For the text-containing cell, return its midpoint in (X, Y) coordinate format. 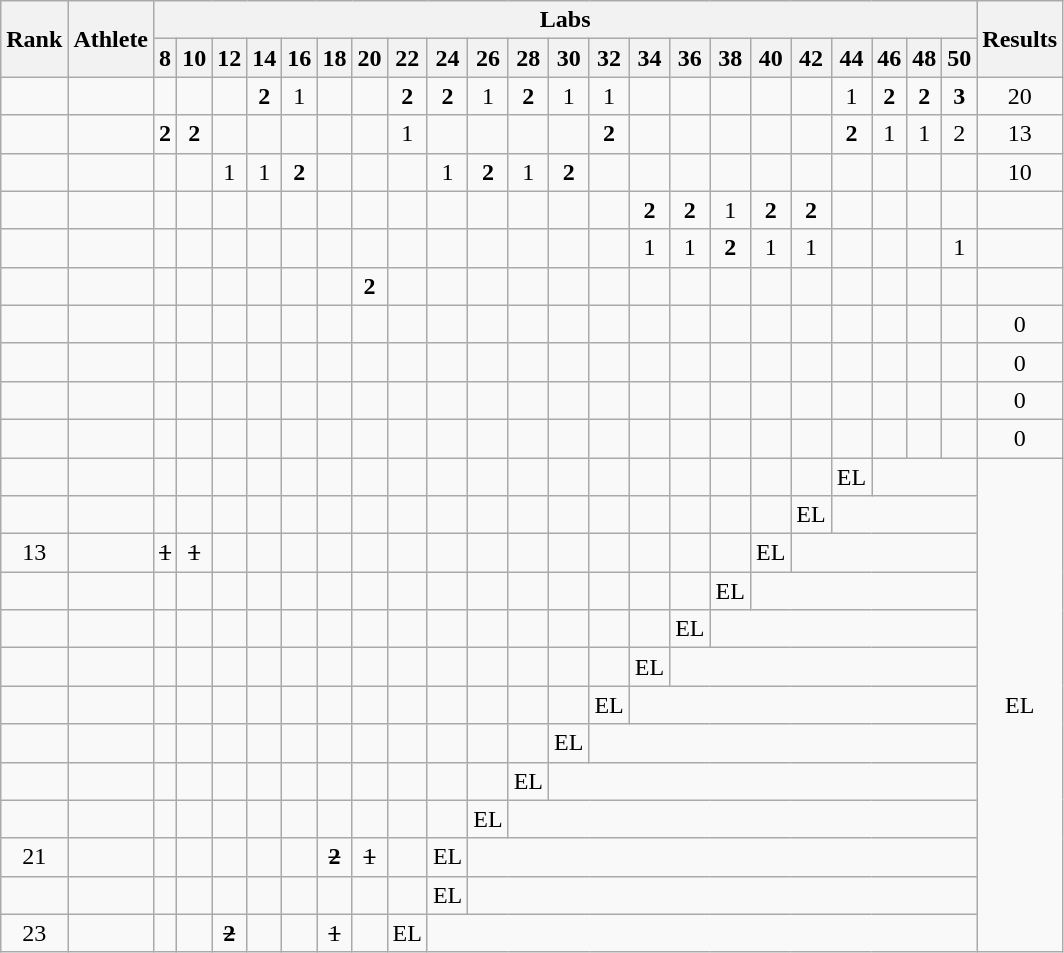
30 (569, 58)
Athlete (111, 39)
24 (447, 58)
26 (488, 58)
Rank (34, 39)
38 (730, 58)
8 (166, 58)
48 (924, 58)
32 (609, 58)
46 (890, 58)
50 (960, 58)
42 (811, 58)
36 (690, 58)
14 (264, 58)
22 (407, 58)
3 (960, 96)
Results (1020, 39)
16 (300, 58)
40 (770, 58)
28 (528, 58)
21 (34, 857)
34 (649, 58)
12 (230, 58)
44 (851, 58)
Labs (566, 20)
23 (34, 933)
18 (334, 58)
